Find where the given text appears and provide that cell's center as [x, y] coordinate. 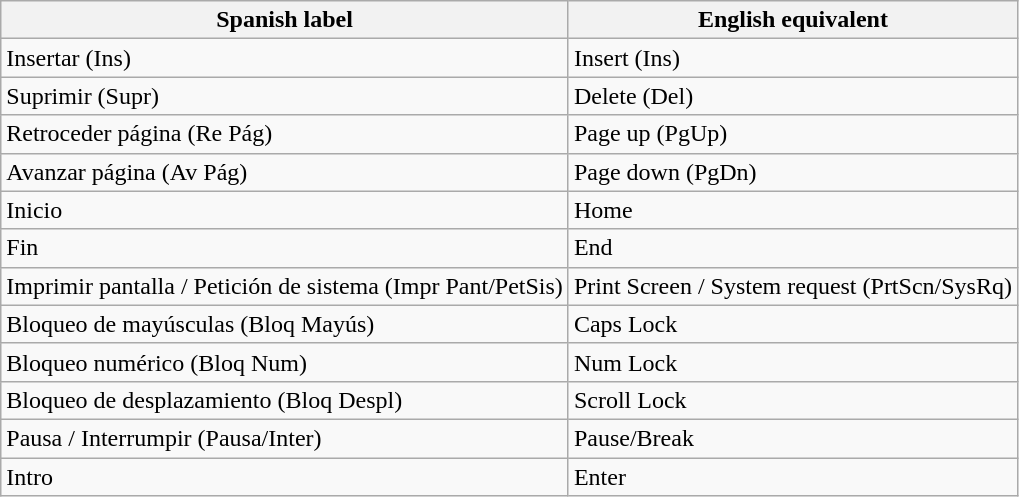
Inicio [285, 210]
Spanish label [285, 20]
Page up (PgUp) [792, 134]
Insert (Ins) [792, 58]
Suprimir (Supr) [285, 96]
Bloqueo de mayúsculas (Bloq Mayús) [285, 324]
Retroceder página (Re Pág) [285, 134]
Bloqueo de desplazamiento (Bloq Despl) [285, 400]
Scroll Lock [792, 400]
Imprimir pantalla / Petición de sistema (Impr Pant/PetSis) [285, 286]
Num Lock [792, 362]
Home [792, 210]
English equivalent [792, 20]
Print Screen / System request (PrtScn/SysRq) [792, 286]
Insertar (Ins) [285, 58]
End [792, 248]
Caps Lock [792, 324]
Fin [285, 248]
Pausa / Interrumpir (Pausa/Inter) [285, 438]
Pause/Break [792, 438]
Enter [792, 477]
Page down (PgDn) [792, 172]
Bloqueo numérico (Bloq Num) [285, 362]
Delete (Del) [792, 96]
Intro [285, 477]
Avanzar página (Av Pág) [285, 172]
